Return (x, y) of the center of cell containing provided text 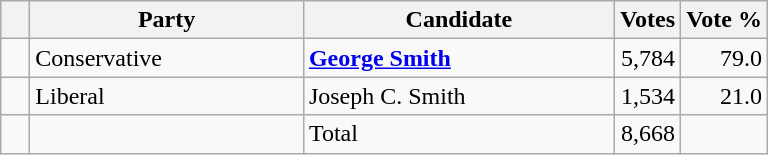
Party (167, 20)
Votes (647, 20)
George Smith (458, 58)
21.0 (724, 96)
79.0 (724, 58)
Conservative (167, 58)
1,534 (647, 96)
Candidate (458, 20)
Total (458, 134)
Vote % (724, 20)
5,784 (647, 58)
Joseph C. Smith (458, 96)
8,668 (647, 134)
Liberal (167, 96)
